Extract the [X, Y] coordinate from the center of the cell holding the provided text.  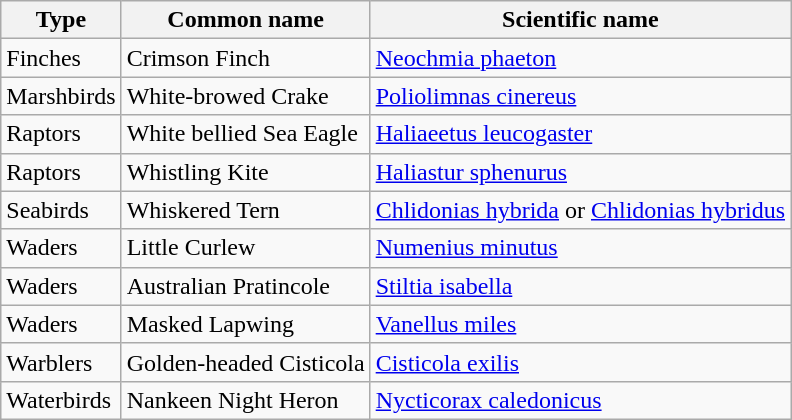
Marshbirds [61, 96]
Type [61, 20]
White bellied Sea Eagle [246, 134]
Waterbirds [61, 400]
Common name [246, 20]
Haliaeetus leucogaster [580, 134]
Vanellus miles [580, 324]
Masked Lapwing [246, 324]
Golden-headed Cisticola [246, 362]
Nycticorax caledonicus [580, 400]
Finches [61, 58]
Crimson Finch [246, 58]
Seabirds [61, 210]
White-browed Crake [246, 96]
Nankeen Night Heron [246, 400]
Little Curlew [246, 248]
Whiskered Tern [246, 210]
Cisticola exilis [580, 362]
Whistling Kite [246, 172]
Haliastur sphenurus [580, 172]
Neochmia phaeton [580, 58]
Stiltia isabella [580, 286]
Poliolimnas cinereus [580, 96]
Australian Pratincole [246, 286]
Scientific name [580, 20]
Numenius minutus [580, 248]
Warblers [61, 362]
Chlidonias hybrida or Chlidonias hybridus [580, 210]
